Extract the (X, Y) coordinate from the center of the cell holding the provided text.  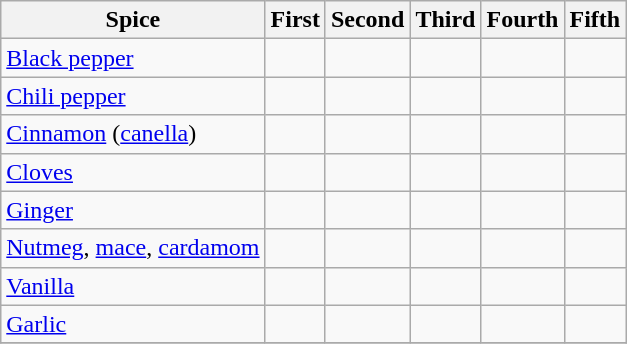
Nutmeg, mace, cardamom (133, 248)
Second (367, 20)
Fifth (595, 20)
Cinnamon (canella) (133, 134)
Chili pepper (133, 96)
Garlic (133, 324)
Spice (133, 20)
Black pepper (133, 58)
Third (446, 20)
Ginger (133, 210)
Cloves (133, 172)
First (295, 20)
Vanilla (133, 286)
Fourth (522, 20)
